Identify which cell holds the provided text, then report its (X, Y) central coordinate. 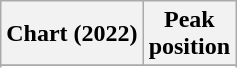
Chart (2022) (72, 34)
Peakposition (189, 34)
